Detect which cell encompasses the target text, then output its [X, Y] center coordinate. 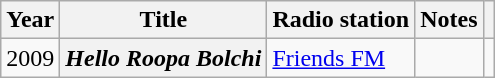
Notes [449, 20]
2009 [30, 58]
Hello Roopa Bolchi [164, 58]
Friends FM [341, 58]
Title [164, 20]
Year [30, 20]
Radio station [341, 20]
